Detect which cell encompasses the target text, then output its [x, y] center coordinate. 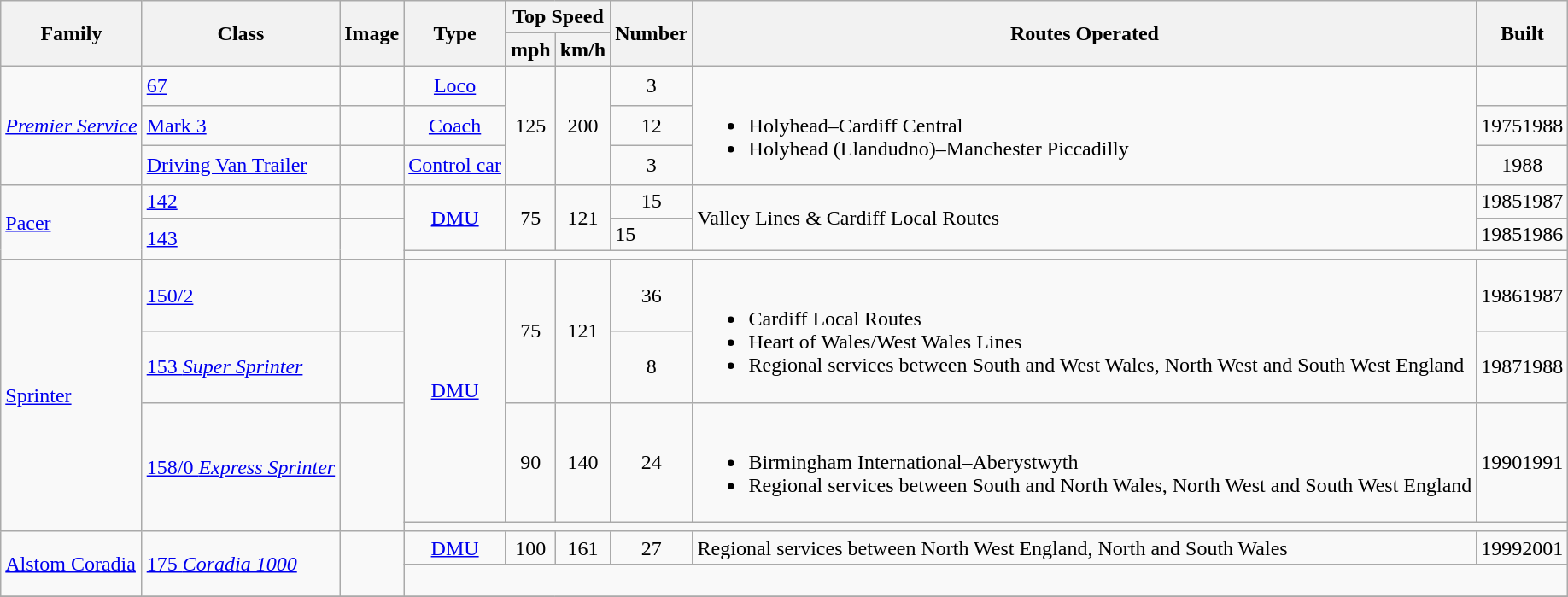
12 [652, 126]
km/h [582, 50]
Top Speed [558, 17]
161 [582, 547]
mph [530, 50]
8 [652, 367]
Class [241, 33]
153 Super Sprinter [241, 367]
Type [455, 33]
100 [530, 547]
Pacer [72, 222]
142 [241, 202]
Coach [455, 126]
24 [652, 462]
Image [372, 33]
Valley Lines & Cardiff Local Routes [1085, 218]
19871988 [1522, 367]
19851987 [1522, 202]
Birmingham International–AberystwythRegional services between South and North Wales, North West and South West England [1085, 462]
Mark 3 [241, 126]
140 [582, 462]
150/2 [241, 296]
Loco [455, 85]
Control car [455, 166]
19751988 [1522, 126]
Holyhead–Cardiff CentralHolyhead (Llandudno)–Manchester Piccadilly [1085, 126]
Built [1522, 33]
Driving Van Trailer [241, 166]
Premier Service [72, 126]
Family [72, 33]
175 Coradia 1000 [241, 564]
Routes Operated [1085, 33]
200 [582, 126]
19851986 [1522, 234]
143 [241, 239]
19861987 [1522, 296]
19901991 [1522, 462]
36 [652, 296]
1988 [1522, 166]
19992001 [1522, 547]
Regional services between North West England, North and South Wales [1085, 547]
27 [652, 547]
Number [652, 33]
67 [241, 85]
158/0 Express Sprinter [241, 466]
Sprinter [72, 395]
90 [530, 462]
Alstom Coradia [72, 564]
Cardiff Local RoutesHeart of Wales/West Wales LinesRegional services between South and West Wales, North West and South West England [1085, 331]
125 [530, 126]
